Locate the cell with the specified text and output its [x, y] center coordinate. 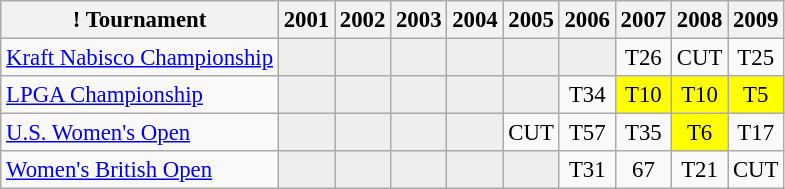
2009 [756, 20]
T35 [643, 133]
T21 [699, 170]
2001 [306, 20]
T26 [643, 58]
2008 [699, 20]
2003 [419, 20]
2002 [363, 20]
! Tournament [140, 20]
T25 [756, 58]
2004 [475, 20]
67 [643, 170]
2006 [587, 20]
T34 [587, 95]
Kraft Nabisco Championship [140, 58]
2005 [531, 20]
LPGA Championship [140, 95]
U.S. Women's Open [140, 133]
T57 [587, 133]
T6 [699, 133]
T5 [756, 95]
T31 [587, 170]
T17 [756, 133]
Women's British Open [140, 170]
2007 [643, 20]
